Provide the (x, y) coordinate of the cell's center where the given text is located.  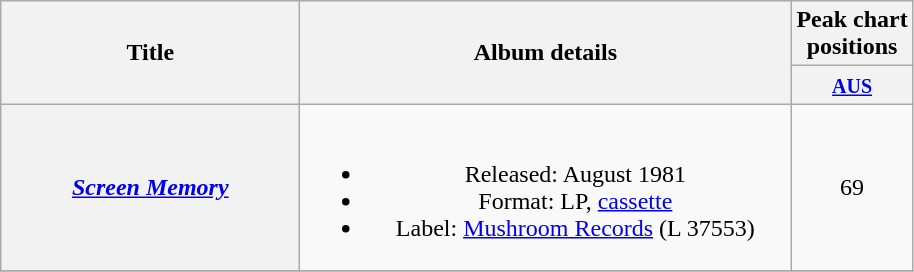
Peak chartpositions (852, 34)
AUS (852, 85)
Album details (546, 52)
69 (852, 188)
Released: August 1981Format: LP, cassetteLabel: Mushroom Records (L 37553) (546, 188)
Screen Memory (150, 188)
Title (150, 52)
